Output the (X, Y) coordinate of the center of the cell containing the given text.  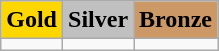
Silver (98, 20)
Bronze (176, 20)
Gold (32, 20)
